Output the [x, y] coordinate of the center of the cell containing the given text.  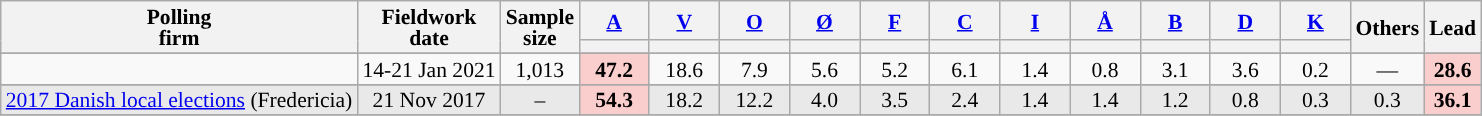
6.1 [965, 68]
7.9 [754, 68]
D [1245, 20]
1.2 [1175, 100]
36.1 [1452, 100]
O [754, 20]
Å [1105, 20]
I [1035, 20]
C [965, 20]
28.6 [1452, 68]
V [684, 20]
0.2 [1315, 68]
Fieldworkdate [428, 27]
A [614, 20]
3.1 [1175, 68]
47.2 [614, 68]
5.2 [895, 68]
Ø [824, 20]
– [540, 100]
21 Nov 2017 [428, 100]
3.5 [895, 100]
14-21 Jan 2021 [428, 68]
— [1387, 68]
12.2 [754, 100]
B [1175, 20]
F [895, 20]
3.6 [1245, 68]
Lead [1452, 27]
5.6 [824, 68]
Samplesize [540, 27]
4.0 [824, 100]
Others [1387, 27]
54.3 [614, 100]
Pollingfirm [180, 27]
2.4 [965, 100]
18.6 [684, 68]
K [1315, 20]
2017 Danish local elections (Fredericia) [180, 100]
1,013 [540, 68]
18.2 [684, 100]
